Return the [X, Y] coordinate for the center point of the cell that contains the specified text.  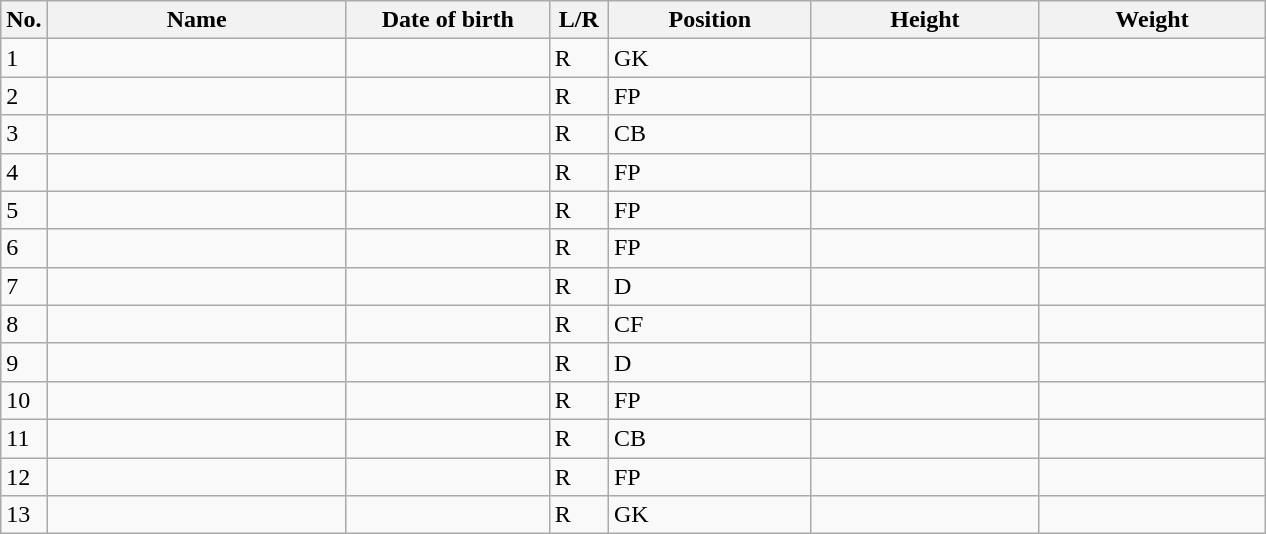
7 [24, 286]
9 [24, 362]
Height [924, 20]
4 [24, 172]
Date of birth [448, 20]
6 [24, 248]
3 [24, 134]
Weight [1152, 20]
Position [710, 20]
8 [24, 324]
13 [24, 515]
L/R [578, 20]
1 [24, 58]
Name [196, 20]
12 [24, 477]
No. [24, 20]
5 [24, 210]
10 [24, 400]
11 [24, 438]
2 [24, 96]
CF [710, 324]
